Pinpoint the cell where the given text exists, returning its (x, y) midpoint coordinate. 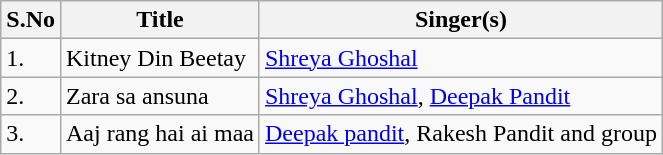
Title (160, 20)
2. (31, 96)
Shreya Ghoshal, Deepak Pandit (460, 96)
Shreya Ghoshal (460, 58)
Deepak pandit, Rakesh Pandit and group (460, 134)
Kitney Din Beetay (160, 58)
S.No (31, 20)
Aaj rang hai ai maa (160, 134)
1. (31, 58)
Singer(s) (460, 20)
Zara sa ansuna (160, 96)
3. (31, 134)
